Find where the given text appears and provide that cell's center as [X, Y] coordinate. 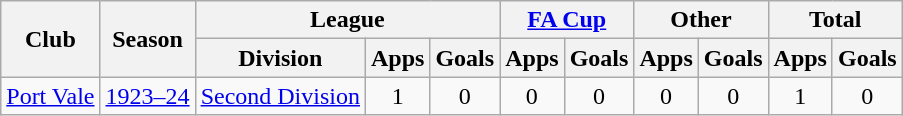
Other [701, 20]
FA Cup [567, 20]
Club [50, 39]
1923–24 [148, 96]
Port Vale [50, 96]
League [348, 20]
Total [835, 20]
Division [280, 58]
Season [148, 39]
Second Division [280, 96]
